Pinpoint the cell where the given text exists, returning its (x, y) midpoint coordinate. 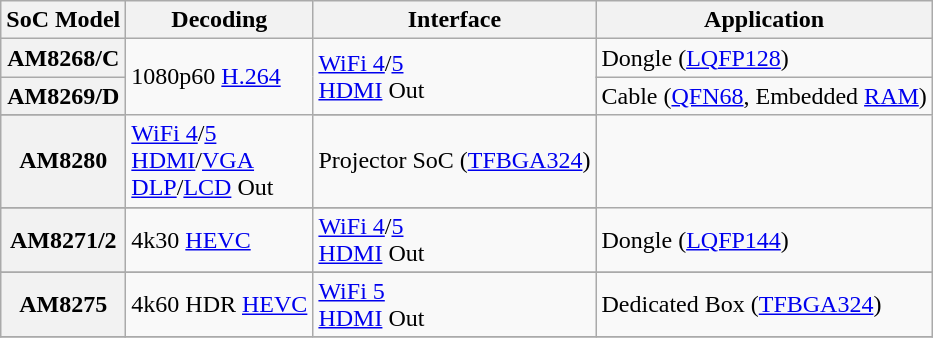
Cable (QFN68, Embedded RAM) (764, 96)
WiFi 4/5 HDMI/VGA DLP/LCD Out (220, 161)
Application (764, 20)
Dongle (LQFP128) (764, 58)
Decoding (220, 20)
Dongle (LQFP144) (764, 240)
WiFi 5 HDMI Out (454, 304)
AM8268/C (64, 58)
SoC Model (64, 20)
4k30 HEVC (220, 240)
AM8275 (64, 304)
Projector SoC (TFBGA324) (454, 161)
AM8269/D (64, 96)
AM8280 (64, 161)
AM8271/2 (64, 240)
1080p60 H.264 (220, 77)
Interface (454, 20)
4k60 HDR HEVC (220, 304)
Dedicated Box (TFBGA324) (764, 304)
